Search for the cell housing the specified text and yield its [X, Y] center coordinate. 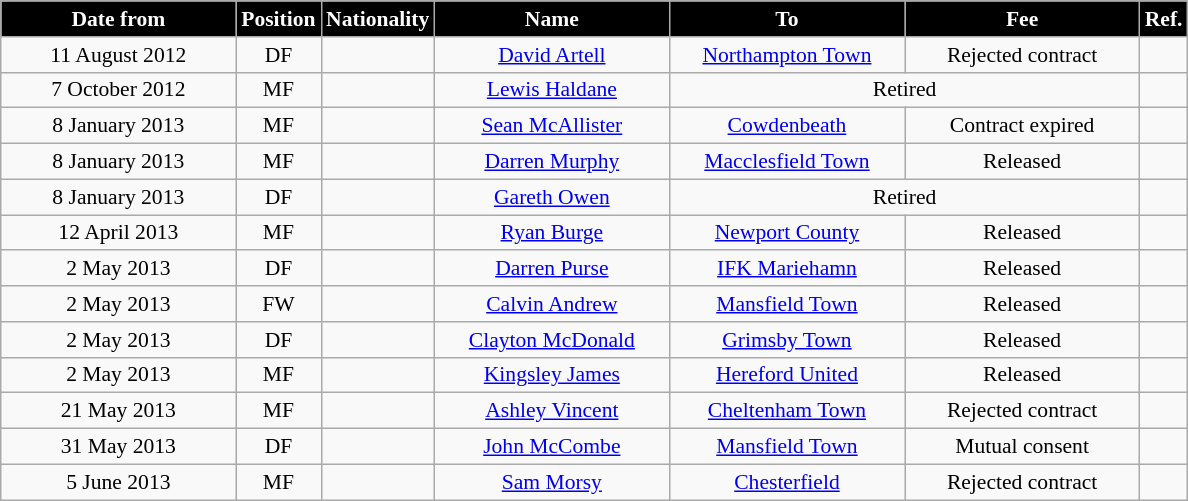
Sam Morsy [552, 482]
Position [278, 19]
21 May 2013 [118, 411]
Cowdenbeath [786, 126]
Clayton McDonald [552, 340]
Grimsby Town [786, 340]
5 June 2013 [118, 482]
IFK Mariehamn [786, 269]
Calvin Andrew [552, 304]
Sean McAllister [552, 126]
Ref. [1164, 19]
FW [278, 304]
Darren Murphy [552, 162]
Nationality [378, 19]
Gareth Owen [552, 197]
David Artell [552, 55]
31 May 2013 [118, 447]
Cheltenham Town [786, 411]
Name [552, 19]
Newport County [786, 233]
Macclesfield Town [786, 162]
Hereford United [786, 375]
Ashley Vincent [552, 411]
Date from [118, 19]
Fee [1022, 19]
Mutual consent [1022, 447]
Northampton Town [786, 55]
Contract expired [1022, 126]
Darren Purse [552, 269]
Lewis Haldane [552, 90]
Chesterfield [786, 482]
John McCombe [552, 447]
12 April 2013 [118, 233]
Ryan Burge [552, 233]
To [786, 19]
Kingsley James [552, 375]
11 August 2012 [118, 55]
7 October 2012 [118, 90]
